Extract the [X, Y] coordinate from the center of the cell holding the provided text.  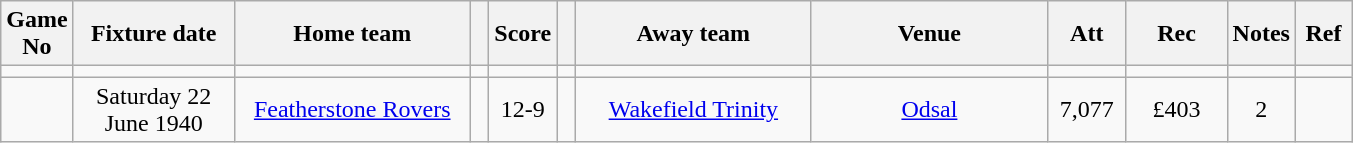
Odsal [929, 110]
Rec [1176, 34]
Score [523, 34]
Notes [1261, 34]
Fixture date [154, 34]
£403 [1176, 110]
7,077 [1086, 110]
Home team [352, 34]
2 [1261, 110]
Wakefield Trinity [693, 110]
Saturday 22 June 1940 [154, 110]
Featherstone Rovers [352, 110]
Ref [1323, 34]
12-9 [523, 110]
Game No [37, 34]
Att [1086, 34]
Away team [693, 34]
Venue [929, 34]
